Search for the cell housing the specified text and yield its (x, y) center coordinate. 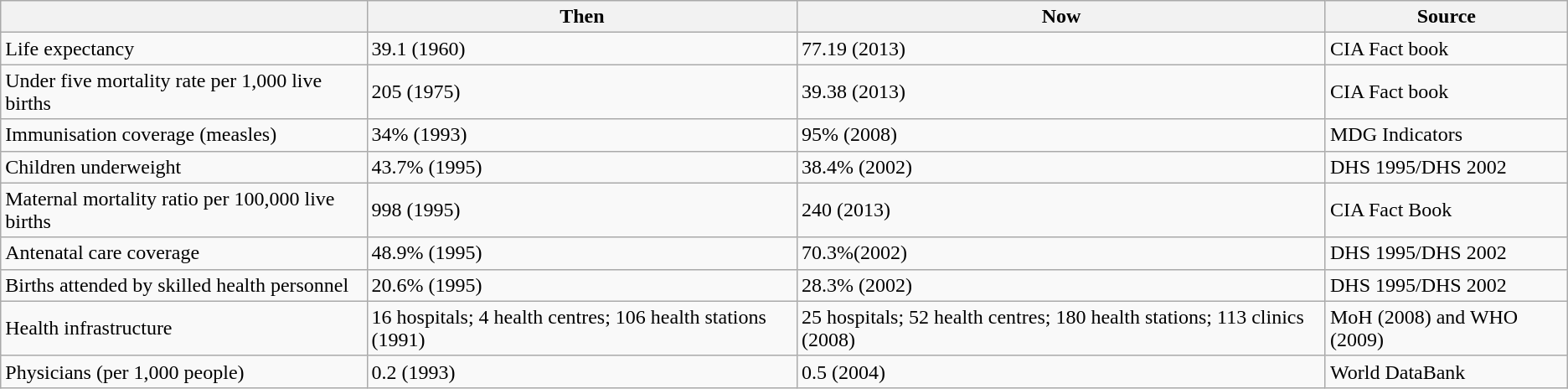
34% (1993) (582, 135)
0.5 (2004) (1062, 371)
95% (2008) (1062, 135)
Health infrastructure (184, 329)
205 (1975) (582, 92)
Births attended by skilled health personnel (184, 285)
240 (2013) (1062, 210)
Maternal mortality ratio per 100,000 live births (184, 210)
Antenatal care coverage (184, 253)
38.4% (2002) (1062, 167)
48.9% (1995) (582, 253)
Physicians (per 1,000 people) (184, 371)
998 (1995) (582, 210)
Life expectancy (184, 49)
70.3%(2002) (1062, 253)
0.2 (1993) (582, 371)
Source (1446, 17)
39.38 (2013) (1062, 92)
Children underweight (184, 167)
28.3% (2002) (1062, 285)
20.6% (1995) (582, 285)
Immunisation coverage (measles) (184, 135)
Now (1062, 17)
43.7% (1995) (582, 167)
World DataBank (1446, 371)
MoH (2008) and WHO (2009) (1446, 329)
CIA Fact Book (1446, 210)
MDG Indicators (1446, 135)
77.19 (2013) (1062, 49)
Then (582, 17)
25 hospitals; 52 health centres; 180 health stations; 113 clinics (2008) (1062, 329)
16 hospitals; 4 health centres; 106 health stations (1991) (582, 329)
39.1 (1960) (582, 49)
Under five mortality rate per 1,000 live births (184, 92)
